For the text-containing cell, return its midpoint in [X, Y] coordinate format. 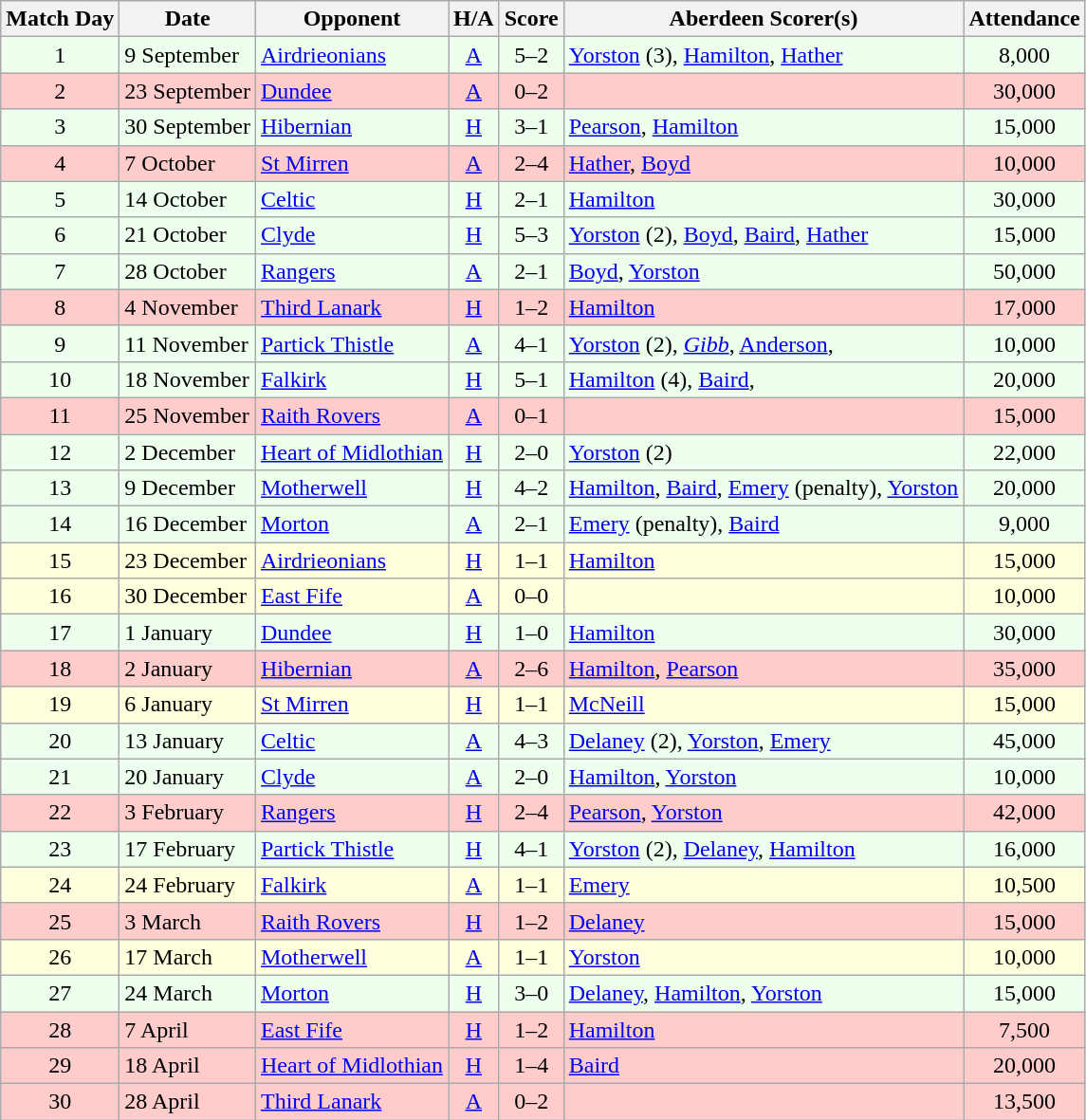
23 September [188, 91]
4 November [188, 307]
18 [61, 669]
11 November [188, 343]
28 April [188, 1102]
Delaney, Hamilton, Yorston [764, 993]
14 [61, 524]
18 November [188, 379]
5–3 [531, 235]
Emery [764, 885]
7 October [188, 163]
3–1 [531, 127]
9,000 [1024, 524]
Hamilton, Baird, Emery (penalty), Yorston [764, 488]
30 September [188, 127]
Boyd, Yorston [764, 271]
2 [61, 91]
24 March [188, 993]
2 December [188, 452]
3 March [188, 921]
16 December [188, 524]
50,000 [1024, 271]
1 [61, 55]
8,000 [1024, 55]
23 December [188, 560]
22,000 [1024, 452]
16,000 [1024, 849]
1 January [188, 633]
21 [61, 777]
16 [61, 597]
Delaney (2), Yorston, Emery [764, 741]
Match Day [61, 19]
19 [61, 705]
30 [61, 1102]
7,500 [1024, 1029]
17 [61, 633]
Score [531, 19]
2–6 [531, 669]
Yorston (2), Gibb, Anderson, [764, 343]
3 February [188, 813]
Yorston (2), Delaney, Hamilton [764, 849]
17 March [188, 957]
Hamilton, Pearson [764, 669]
Aberdeen Scorer(s) [764, 19]
Date [188, 19]
3–0 [531, 993]
20 [61, 741]
13 [61, 488]
28 October [188, 271]
13 January [188, 741]
20 January [188, 777]
Yorston [764, 957]
4 [61, 163]
H/A [473, 19]
24 [61, 885]
3 [61, 127]
15 [61, 560]
7 [61, 271]
42,000 [1024, 813]
8 [61, 307]
Delaney [764, 921]
11 [61, 415]
28 [61, 1029]
Yorston (2), Boyd, Baird, Hather [764, 235]
4–3 [531, 741]
17,000 [1024, 307]
17 February [188, 849]
10 [61, 379]
2 January [188, 669]
14 October [188, 199]
Hather, Boyd [764, 163]
45,000 [1024, 741]
18 April [188, 1066]
Hamilton, Yorston [764, 777]
29 [61, 1066]
6 [61, 235]
35,000 [1024, 669]
24 February [188, 885]
1–4 [531, 1066]
9 September [188, 55]
23 [61, 849]
1–0 [531, 633]
12 [61, 452]
McNeill [764, 705]
Baird [764, 1066]
6 January [188, 705]
9 December [188, 488]
22 [61, 813]
9 [61, 343]
27 [61, 993]
0–0 [531, 597]
13,500 [1024, 1102]
Pearson, Hamilton [764, 127]
10,500 [1024, 885]
25 November [188, 415]
7 April [188, 1029]
Yorston (3), Hamilton, Hather [764, 55]
0–1 [531, 415]
25 [61, 921]
21 October [188, 235]
5–2 [531, 55]
Attendance [1024, 19]
4–2 [531, 488]
Opponent [351, 19]
Pearson, Yorston [764, 813]
5 [61, 199]
Hamilton (4), Baird, [764, 379]
5–1 [531, 379]
26 [61, 957]
Yorston (2) [764, 452]
30 December [188, 597]
Emery (penalty), Baird [764, 524]
